Provide the [x, y] coordinate of the cell's center where the given text is located.  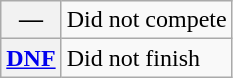
— [31, 20]
DNF [31, 58]
Did not compete [146, 20]
Did not finish [146, 58]
